Scan for the cell matching the given text and deliver its (x, y) coordinate at center. 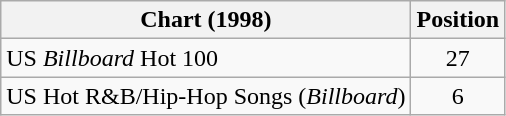
Chart (1998) (206, 20)
US Billboard Hot 100 (206, 58)
27 (458, 58)
Position (458, 20)
US Hot R&B/Hip-Hop Songs (Billboard) (206, 96)
6 (458, 96)
